Output the [X, Y] coordinate of the center of the cell containing the given text.  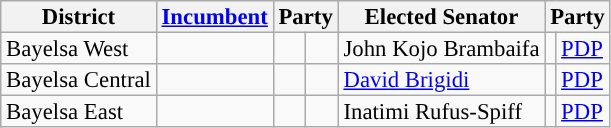
Elected Senator [442, 17]
John Kojo Brambaifa [442, 49]
David Brigidi [442, 80]
Inatimi Rufus-Spiff [442, 112]
Incumbent [214, 17]
Bayelsa East [78, 112]
Bayelsa Central [78, 80]
District [78, 17]
Bayelsa West [78, 49]
